Pinpoint the cell where the given text exists, returning its (X, Y) midpoint coordinate. 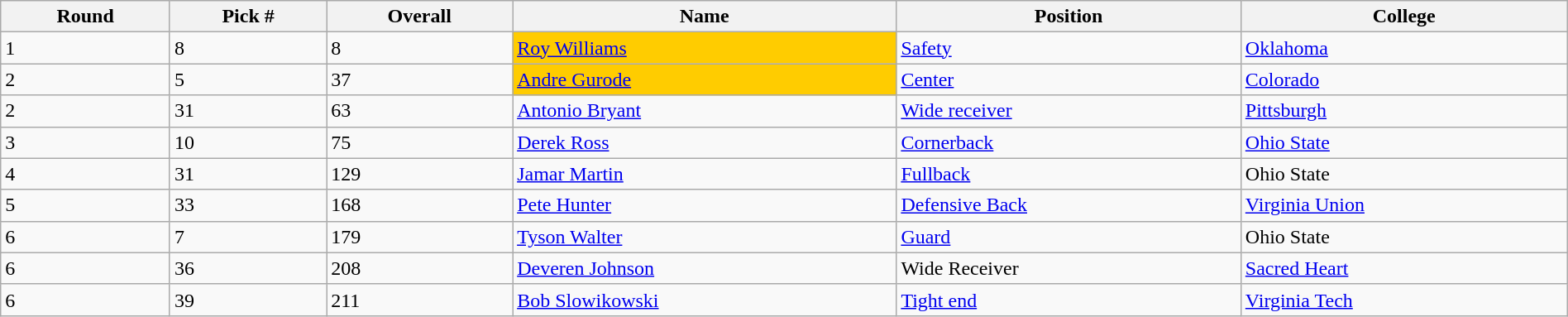
College (1404, 17)
Pittsburgh (1404, 111)
Position (1068, 17)
Overall (420, 17)
Virginia Union (1404, 205)
Virginia Tech (1404, 300)
Center (1068, 79)
Bob Slowikowski (705, 300)
Sacred Heart (1404, 268)
211 (420, 300)
168 (420, 205)
Defensive Back (1068, 205)
Wide Receiver (1068, 268)
39 (248, 300)
63 (420, 111)
Tyson Walter (705, 237)
33 (248, 205)
Cornerback (1068, 142)
Tight end (1068, 300)
179 (420, 237)
129 (420, 174)
Pick # (248, 17)
Wide receiver (1068, 111)
Name (705, 17)
Round (86, 17)
Derek Ross (705, 142)
Roy Williams (705, 48)
Colorado (1404, 79)
Pete Hunter (705, 205)
7 (248, 237)
10 (248, 142)
37 (420, 79)
1 (86, 48)
75 (420, 142)
Guard (1068, 237)
36 (248, 268)
208 (420, 268)
Oklahoma (1404, 48)
Deveren Johnson (705, 268)
Safety (1068, 48)
Fullback (1068, 174)
3 (86, 142)
Andre Gurode (705, 79)
Jamar Martin (705, 174)
4 (86, 174)
Antonio Bryant (705, 111)
